Output the (x, y) coordinate of the center of the cell containing the given text.  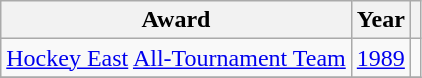
Award (176, 20)
Hockey East All-Tournament Team (176, 58)
Year (380, 20)
1989 (380, 58)
